Identify which cell holds the provided text, then report its (X, Y) central coordinate. 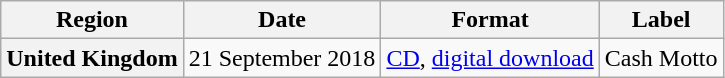
Date (282, 20)
21 September 2018 (282, 58)
Format (490, 20)
CD, digital download (490, 58)
Cash Motto (661, 58)
United Kingdom (92, 58)
Label (661, 20)
Region (92, 20)
